Pinpoint the cell where the given text exists, returning its [X, Y] midpoint coordinate. 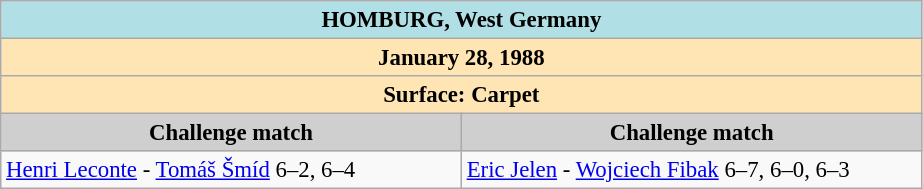
HOMBURG, West Germany [462, 20]
January 28, 1988 [462, 58]
Surface: Carpet [462, 95]
Henri Leconte - Tomáš Šmíd 6–2, 6–4 [232, 170]
Eric Jelen - Wojciech Fibak 6–7, 6–0, 6–3 [692, 170]
